Determine the [x, y] coordinate at the center of the cell enclosing the given text.  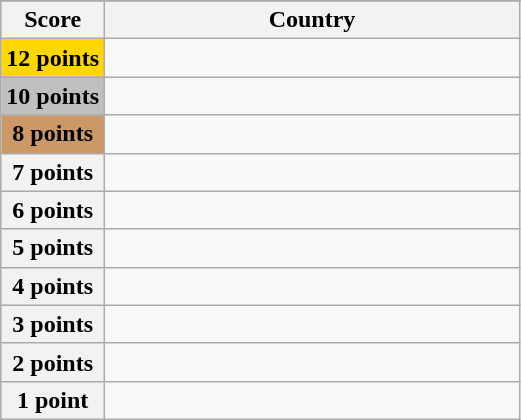
3 points [53, 324]
6 points [53, 210]
1 point [53, 400]
Score [53, 20]
2 points [53, 362]
12 points [53, 58]
4 points [53, 286]
5 points [53, 248]
7 points [53, 172]
8 points [53, 134]
10 points [53, 96]
Country [312, 20]
